Return [X, Y] of the center of cell containing provided text 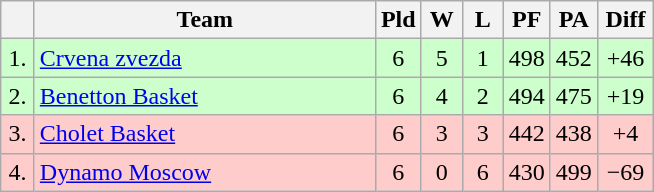
Benetton Basket [204, 96]
+4 [625, 134]
494 [526, 96]
PF [526, 20]
498 [526, 58]
430 [526, 172]
Team [204, 20]
Crvena zvezda [204, 58]
+19 [625, 96]
4. [18, 172]
2 [482, 96]
W [442, 20]
Cholet Basket [204, 134]
2. [18, 96]
0 [442, 172]
PA [574, 20]
Dynamo Moscow [204, 172]
1. [18, 58]
3. [18, 134]
5 [442, 58]
4 [442, 96]
−69 [625, 172]
442 [526, 134]
452 [574, 58]
+46 [625, 58]
438 [574, 134]
L [482, 20]
475 [574, 96]
499 [574, 172]
Pld [398, 20]
1 [482, 58]
Diff [625, 20]
